Find where the given text appears and provide that cell's center as (x, y) coordinate. 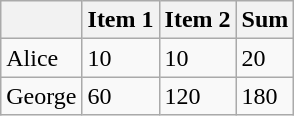
180 (265, 96)
Alice (42, 58)
60 (120, 96)
Sum (265, 20)
20 (265, 58)
George (42, 96)
120 (198, 96)
Item 2 (198, 20)
Item 1 (120, 20)
